Output the (x, y) coordinate of the center of the cell containing the given text.  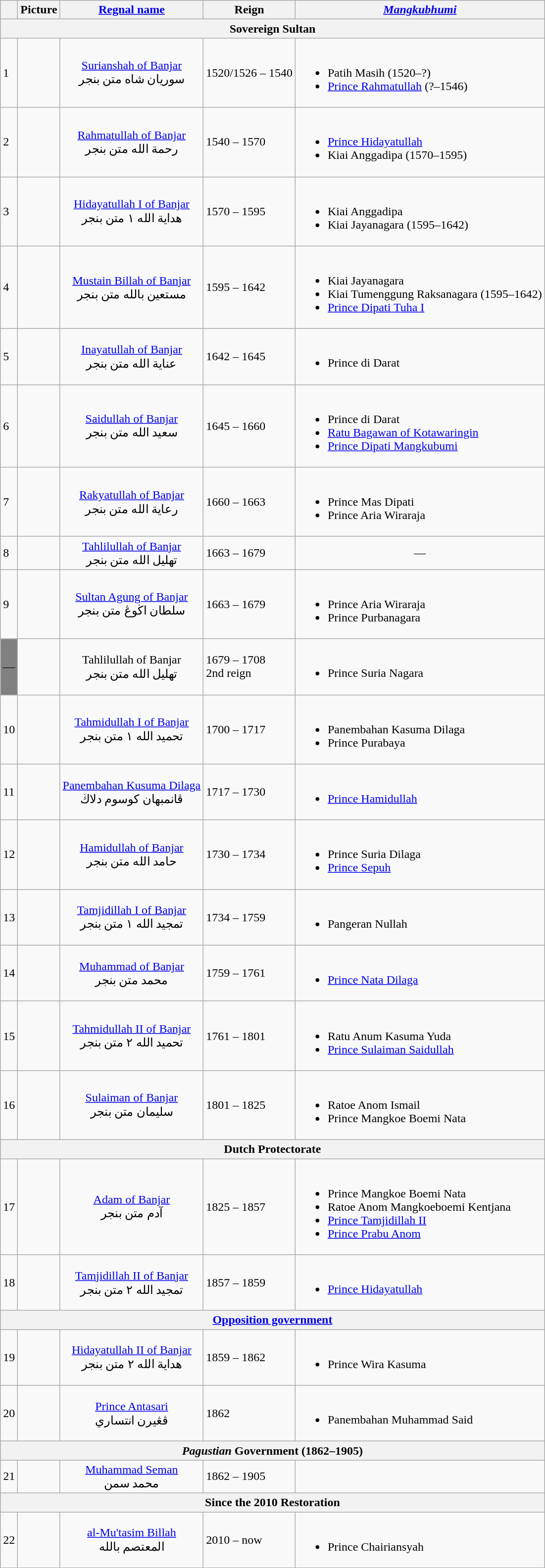
1857 – 1859 (249, 1283)
Muhammad Semanمحمد سمن (132, 1476)
Reign (249, 10)
Pagustian Government (1862–1905) (272, 1451)
Prince Antasariڤڠيرن انتساري (132, 1413)
Dutch Protectorate (272, 1149)
Prince HidayatullahKiai Anggadipa (1570–1595) (420, 142)
Inayatullah of Banjarعناية الله متن بنجر (132, 356)
7 (9, 502)
5 (9, 356)
1859 – 1862 (249, 1358)
Sulaiman of Banjarسليمان متن بنجر (132, 1105)
9 (9, 604)
Hamidullah of Banjarحامد الله متن بنجر (132, 855)
Prince di Darat (420, 356)
3 (9, 211)
Prince di DaratRatu Bagawan of KotawaringinPrince Dipati Mangkubumi (420, 426)
1595 – 1642 (249, 287)
Hidayatullah I of Banjarهداية الله ١ متن بنجر (132, 211)
Panembahan Kasuma DilagaPrince Purabaya (420, 729)
Muhammad of Banjarمحمد متن بنجر (132, 973)
1642 – 1645 (249, 356)
Surianshah of Banjarسوريان شاه متن بنجر (132, 73)
14 (9, 973)
12 (9, 855)
Prince Chairiansyah (420, 1540)
8 (9, 553)
Prince Mangkoe Boemi NataRatoe Anom Mangkoeboemi KentjanaPrince Tamjidillah IIPrince Prabu Anom (420, 1207)
Opposition government (272, 1320)
Picture (39, 10)
Adam of Banjarآدم متن بنجر (132, 1207)
18 (9, 1283)
13 (9, 917)
11 (9, 792)
1570 – 1595 (249, 211)
19 (9, 1358)
Sovereign Sultan (272, 29)
Saidullah of Banjarسعيد الله متن بنجر (132, 426)
Rakyatullah of Banjarرعاية الله متن بنجر (132, 502)
22 (9, 1540)
21 (9, 1476)
Rahmatullah of Banjarرحمة الله متن بنجر (132, 142)
Prince Aria WirarajaPrince Purbanagara (420, 604)
Panembahan Muhammad Said (420, 1413)
Mangkubhumi (420, 10)
1761 – 1801 (249, 1036)
al-Mu'tasim Billahالمعتصم بالله (132, 1540)
Prince Hidayatullah (420, 1283)
20 (9, 1413)
1 (9, 73)
15 (9, 1036)
Kiai JayanagaraKiai Tumenggung Raksanagara (1595–1642)Prince Dipati Tuha I (420, 287)
Tahmidullah I of Banjarتحميد الله ١ متن بنجر (132, 729)
Kiai AnggadipaKiai Jayanagara (1595–1642) (420, 211)
Panembahan Kusuma Dilagaڤانمبهان كوسوم دلاڬ (132, 792)
1717 – 1730 (249, 792)
17 (9, 1207)
Prince Mas DipatiPrince Aria Wiraraja (420, 502)
Ratu Anum Kasuma YudaPrince Sulaiman Saidullah (420, 1036)
Patih Masih (1520–?)Prince Rahmatullah (?–1546) (420, 73)
Tamjidillah II of Banjarتمجيد الله ٢ متن بنجر (132, 1283)
1801 – 1825 (249, 1105)
2010 – now (249, 1540)
Prince Suria DilagaPrince Sepuh (420, 855)
1520/1526 – 1540 (249, 73)
Prince Wira Kasuma (420, 1358)
1660 – 1663 (249, 502)
10 (9, 729)
1730 – 1734 (249, 855)
Prince Hamidullah (420, 792)
Prince Suria Nagara (420, 667)
2 (9, 142)
1759 – 1761 (249, 973)
16 (9, 1105)
1540 – 1570 (249, 142)
Tahmidullah II of Banjarتحميد الله ٢ متن بنجر (132, 1036)
Prince Nata Dilaga (420, 973)
Ratoe Anom IsmailPrince Mangkoe Boemi Nata (420, 1105)
1734 – 1759 (249, 917)
Mustain Billah of Banjarمستعين بالله متن بنجر (132, 287)
1862 – 1905 (249, 1476)
Since the 2010 Restoration (272, 1502)
1700 – 1717 (249, 729)
1679 – 17082nd reign (249, 667)
4 (9, 287)
6 (9, 426)
Sultan Agung of Banjarسلطان اڬوڠ متن بنجر (132, 604)
Tamjidillah I of Banjarتمجيد الله ١ متن بنجر (132, 917)
1825 – 1857 (249, 1207)
Regnal name (132, 10)
1645 – 1660 (249, 426)
Pangeran Nullah (420, 917)
Hidayatullah II of Banjarهداية الله ٢ متن بنجر (132, 1358)
1862 (249, 1413)
